Return [x, y] of the center of cell containing provided text 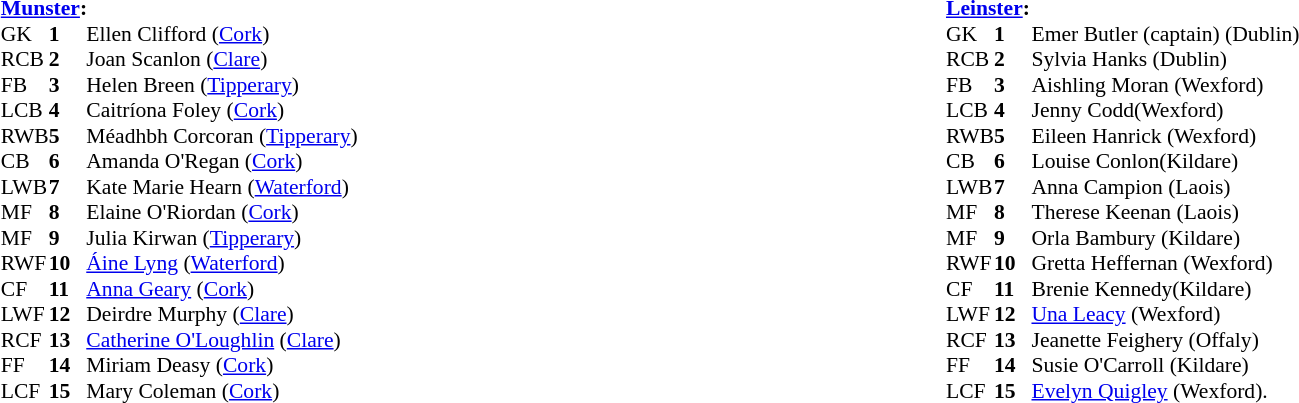
Sylvia Hanks (Dublin) [1165, 59]
Julia Kirwan (Tipperary) [222, 238]
Therese Keenan (Laois) [1165, 213]
Helen Breen (Tipperary) [222, 85]
Brenie Kennedy(Kildare) [1165, 289]
Anna Campion (Laois) [1165, 187]
Una Leacy (Wexford) [1165, 315]
Catherine O'Loughlin (Clare) [222, 340]
Deirdre Murphy (Clare) [222, 315]
Gretta Heffernan (Wexford) [1165, 263]
Méadhbh Corcoran (Tipperary) [222, 136]
Caitríona Foley (Cork) [222, 111]
Miriam Deasy (Cork) [222, 365]
Aishling Moran (Wexford) [1165, 85]
Ellen Clifford (Cork) [222, 34]
Anna Geary (Cork) [222, 289]
Eileen Hanrick (Wexford) [1165, 136]
Amanda O'Regan (Cork) [222, 161]
Elaine O'Riordan (Cork) [222, 213]
Jeanette Feighery (Offaly) [1165, 340]
Susie O'Carroll (Kildare) [1165, 365]
Louise Conlon(Kildare) [1165, 161]
Orla Bambury (Kildare) [1165, 238]
Emer Butler (captain) (Dublin) [1165, 34]
Joan Scanlon (Clare) [222, 59]
Jenny Codd(Wexford) [1165, 111]
Kate Marie Hearn (Waterford) [222, 187]
Áine Lyng (Waterford) [222, 263]
